Extract the (x, y) coordinate from the center of the cell holding the provided text.  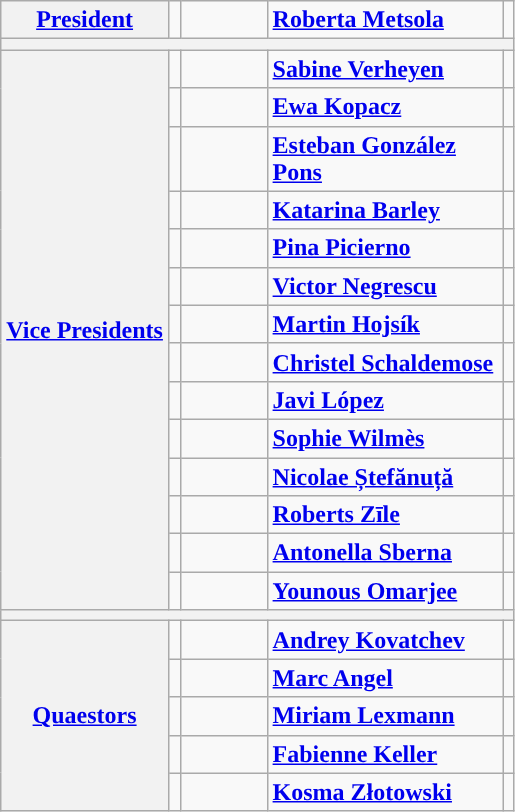
Miriam Lexmann (385, 716)
Vice Presidents (85, 330)
Pina Picierno (385, 248)
President (85, 20)
Nicolae Ștefănuță (385, 477)
Fabienne Keller (385, 754)
Victor Negrescu (385, 286)
Christel Schaldemose (385, 362)
Martin Hojsík (385, 324)
Esteban González Pons (385, 158)
Sabine Verheyen (385, 69)
Sophie Wilmès (385, 438)
Younous Omarjee (385, 591)
Roberta Metsola (385, 20)
Marc Angel (385, 678)
Roberts Zīle (385, 515)
Kosma Złotowski (385, 792)
Quaestors (85, 716)
Katarina Barley (385, 210)
Ewa Kopacz (385, 107)
Antonella Sberna (385, 553)
Andrey Kovatchev (385, 640)
Javi López (385, 400)
